Return [X, Y] of the center of cell containing provided text 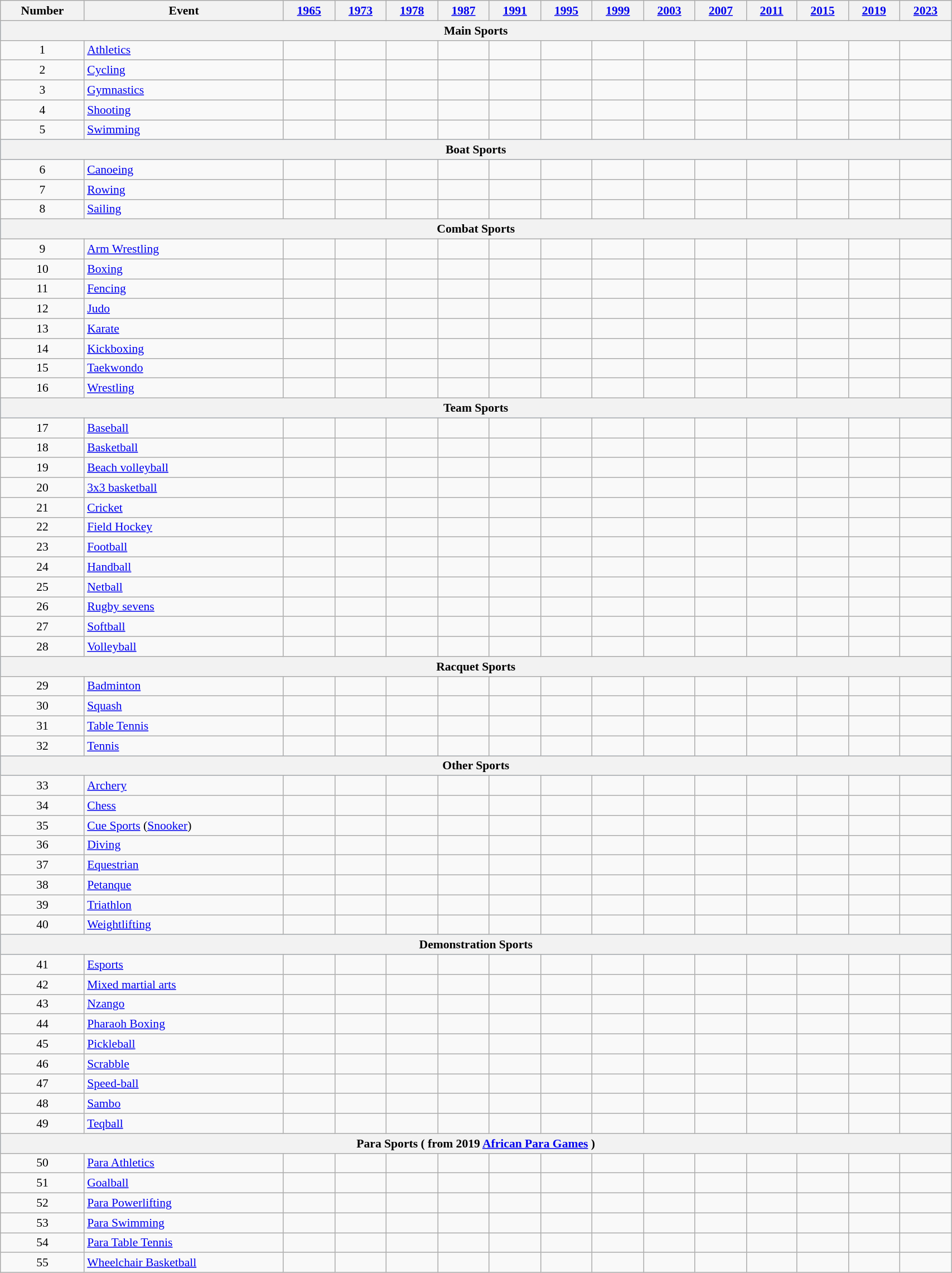
2011 [771, 11]
Athletics [184, 50]
38 [42, 885]
34 [42, 806]
Petanque [184, 885]
37 [42, 865]
1991 [515, 11]
Rowing [184, 190]
9 [42, 249]
Para Sports ( from 2019 African Para Games ) [476, 1144]
Racquet Sports [476, 667]
55 [42, 1263]
7 [42, 190]
1973 [360, 11]
2019 [874, 11]
Swimming [184, 130]
40 [42, 925]
Pickleball [184, 1044]
Boxing [184, 269]
5 [42, 130]
Goalball [184, 1183]
52 [42, 1203]
51 [42, 1183]
Equestrian [184, 865]
Kickboxing [184, 349]
1999 [618, 11]
53 [42, 1223]
2007 [721, 11]
Wheelchair Basketball [184, 1263]
Handball [184, 567]
8 [42, 209]
42 [42, 985]
Boat Sports [476, 150]
Arm Wrestling [184, 249]
Badminton [184, 686]
Gymnastics [184, 90]
2003 [669, 11]
20 [42, 488]
31 [42, 726]
11 [42, 289]
6 [42, 170]
Para Athletics [184, 1163]
2 [42, 70]
1995 [566, 11]
Fencing [184, 289]
32 [42, 746]
43 [42, 1004]
24 [42, 567]
Shooting [184, 110]
14 [42, 349]
Table Tennis [184, 726]
10 [42, 269]
4 [42, 110]
36 [42, 845]
Field Hockey [184, 527]
3x3 basketball [184, 488]
54 [42, 1243]
1 [42, 50]
48 [42, 1104]
Scrabble [184, 1064]
Para Table Tennis [184, 1243]
50 [42, 1163]
25 [42, 587]
22 [42, 527]
Combat Sports [476, 229]
26 [42, 607]
Main Sports [476, 31]
Team Sports [476, 408]
Squash [184, 706]
Canoeing [184, 170]
30 [42, 706]
Esports [184, 965]
Pharaoh Boxing [184, 1024]
Karate [184, 329]
Archery [184, 786]
Beach volleyball [184, 468]
Para Swimming [184, 1223]
29 [42, 686]
3 [42, 90]
Baseball [184, 428]
44 [42, 1024]
49 [42, 1123]
Nzango [184, 1004]
Weightlifting [184, 925]
Teqball [184, 1123]
Sambo [184, 1104]
Football [184, 547]
Chess [184, 806]
Other Sports [476, 766]
46 [42, 1064]
Triathlon [184, 905]
13 [42, 329]
28 [42, 647]
Sailing [184, 209]
45 [42, 1044]
Wrestling [184, 388]
1987 [463, 11]
Netball [184, 587]
1965 [309, 11]
Speed-ball [184, 1084]
Demonstration Sports [476, 945]
1978 [412, 11]
19 [42, 468]
Volleyball [184, 647]
Cricket [184, 508]
Para Powerlifting [184, 1203]
Mixed martial arts [184, 985]
Taekwondo [184, 368]
16 [42, 388]
Number [42, 11]
41 [42, 965]
33 [42, 786]
15 [42, 368]
12 [42, 309]
39 [42, 905]
Judo [184, 309]
21 [42, 508]
Softball [184, 627]
Event [184, 11]
Diving [184, 845]
2015 [823, 11]
Basketball [184, 448]
Tennis [184, 746]
Cycling [184, 70]
Cue Sports (Snooker) [184, 826]
35 [42, 826]
23 [42, 547]
17 [42, 428]
18 [42, 448]
47 [42, 1084]
27 [42, 627]
Rugby sevens [184, 607]
2023 [925, 11]
